Search for the cell housing the specified text and yield its (x, y) center coordinate. 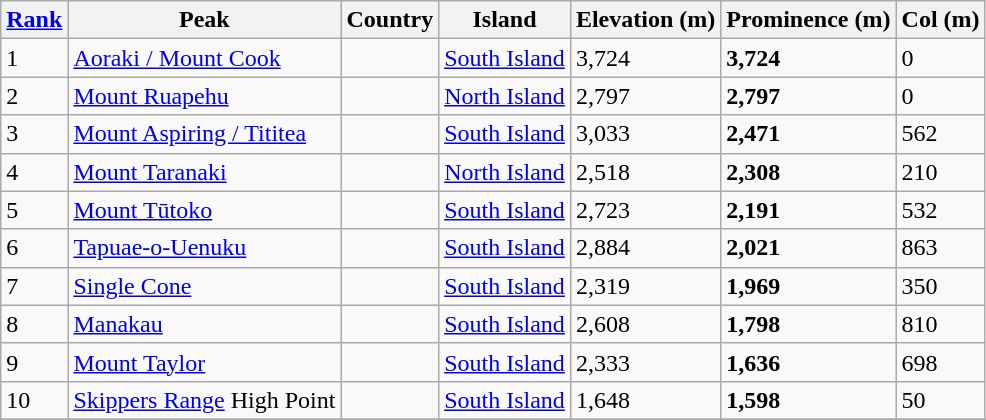
2,319 (645, 286)
Single Cone (204, 286)
1 (34, 58)
Island (505, 20)
Mount Ruapehu (204, 96)
863 (940, 248)
1,969 (808, 286)
1,598 (808, 400)
10 (34, 400)
Col (m) (940, 20)
2,723 (645, 210)
Mount Taylor (204, 362)
Mount Aspiring / Tititea (204, 134)
2,608 (645, 324)
Skippers Range High Point (204, 400)
2 (34, 96)
Mount Tūtoko (204, 210)
Prominence (m) (808, 20)
1,636 (808, 362)
Rank (34, 20)
Aoraki / Mount Cook (204, 58)
50 (940, 400)
Peak (204, 20)
2,333 (645, 362)
Tapuae-o-Uenuku (204, 248)
2,518 (645, 172)
210 (940, 172)
698 (940, 362)
2,191 (808, 210)
Country (390, 20)
2,884 (645, 248)
810 (940, 324)
1,648 (645, 400)
1,798 (808, 324)
Elevation (m) (645, 20)
350 (940, 286)
Mount Taranaki (204, 172)
5 (34, 210)
4 (34, 172)
562 (940, 134)
Manakau (204, 324)
3 (34, 134)
3,033 (645, 134)
8 (34, 324)
9 (34, 362)
6 (34, 248)
2,021 (808, 248)
2,471 (808, 134)
2,308 (808, 172)
7 (34, 286)
532 (940, 210)
